From the cell containing the given text, extract its center point as [X, Y] coordinate. 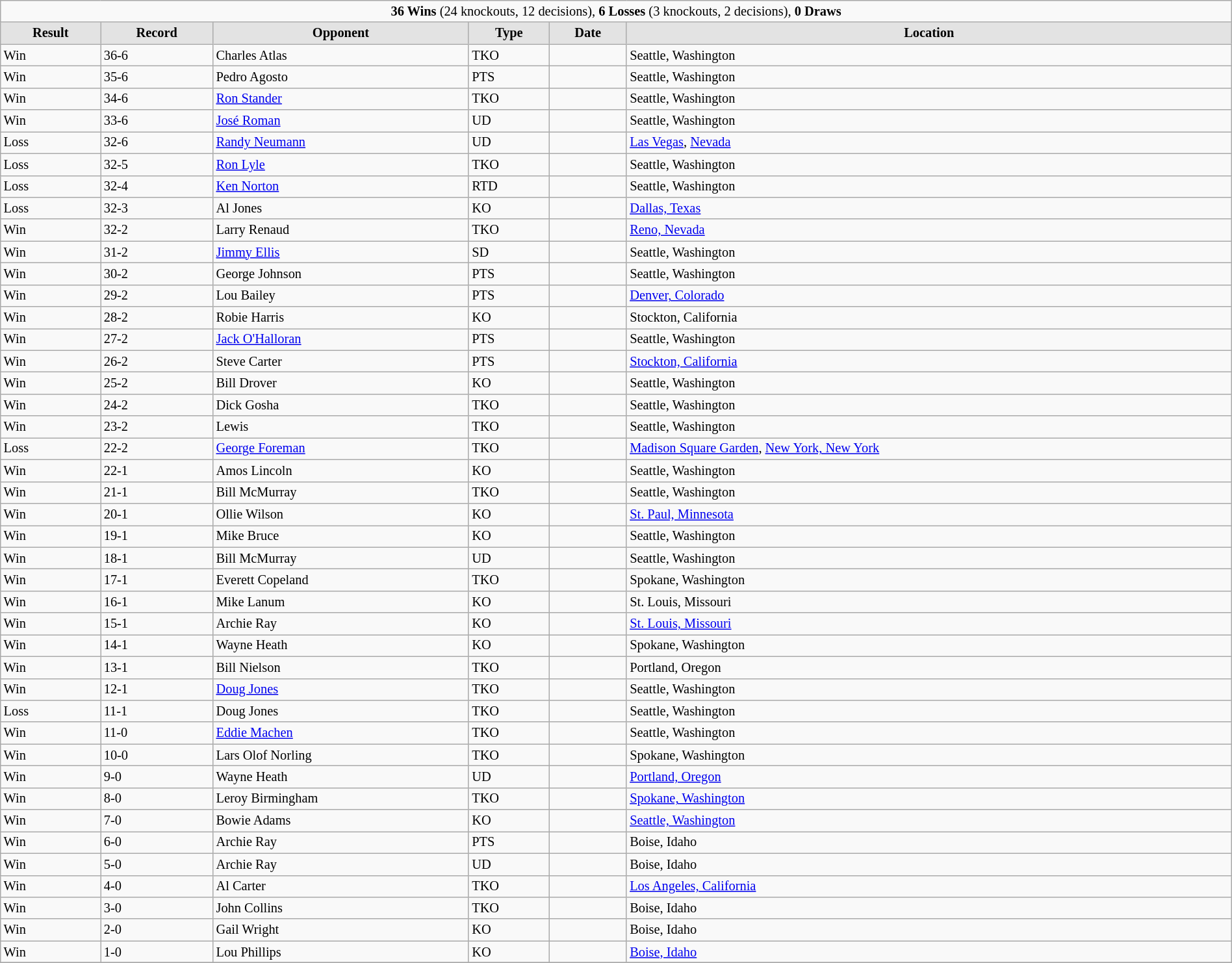
Randy Neumann [341, 142]
Lars Olof Norling [341, 755]
25-2 [157, 383]
35-6 [157, 77]
34-6 [157, 99]
6-0 [157, 842]
Denver, Colorado [929, 296]
13-1 [157, 667]
Pedro Agosto [341, 77]
9-0 [157, 777]
George Foreman [341, 448]
18-1 [157, 558]
Dallas, Texas [929, 208]
Type [509, 33]
5-0 [157, 864]
Mike Bruce [341, 536]
Reno, Nevada [929, 230]
30-2 [157, 274]
15-1 [157, 624]
Ron Lyle [341, 164]
Al Jones [341, 208]
Los Angeles, California [929, 886]
Al Carter [341, 886]
31-2 [157, 252]
10-0 [157, 755]
Ken Norton [341, 186]
Jimmy Ellis [341, 252]
Everett Copeland [341, 580]
32-4 [157, 186]
Gail Wright [341, 930]
22-1 [157, 470]
3-0 [157, 908]
Robie Harris [341, 318]
33-6 [157, 121]
John Collins [341, 908]
Leroy Birmingham [341, 799]
32-6 [157, 142]
19-1 [157, 536]
32-3 [157, 208]
George Johnson [341, 274]
11-0 [157, 733]
Las Vegas, Nevada [929, 142]
27-2 [157, 339]
8-0 [157, 799]
RTD [509, 186]
Lou Phillips [341, 952]
29-2 [157, 296]
14-1 [157, 645]
Result [51, 33]
Steve Carter [341, 361]
Opponent [341, 33]
Madison Square Garden, New York, New York [929, 448]
21-1 [157, 493]
Mike Lanum [341, 602]
7-0 [157, 821]
32-2 [157, 230]
Amos Lincoln [341, 470]
Date [587, 33]
28-2 [157, 318]
17-1 [157, 580]
Larry Renaud [341, 230]
Record [157, 33]
1-0 [157, 952]
12-1 [157, 689]
2-0 [157, 930]
16-1 [157, 602]
32-5 [157, 164]
Location [929, 33]
SD [509, 252]
Bill Nielson [341, 667]
26-2 [157, 361]
20-1 [157, 514]
Eddie Machen [341, 733]
11-1 [157, 711]
Charles Atlas [341, 55]
Ron Stander [341, 99]
Bill Drover [341, 383]
José Roman [341, 121]
36-6 [157, 55]
22-2 [157, 448]
Bowie Adams [341, 821]
36 Wins (24 knockouts, 12 decisions), 6 Losses (3 knockouts, 2 decisions), 0 Draws [616, 11]
24-2 [157, 405]
4-0 [157, 886]
23-2 [157, 427]
Lou Bailey [341, 296]
Dick Gosha [341, 405]
St. Paul, Minnesota [929, 514]
Lewis [341, 427]
Ollie Wilson [341, 514]
Jack O'Halloran [341, 339]
